Locate the cell with the specified text and output its [x, y] center coordinate. 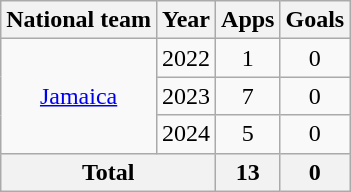
Jamaica [79, 96]
7 [248, 96]
Goals [315, 20]
Total [108, 172]
2022 [186, 58]
13 [248, 172]
Apps [248, 20]
1 [248, 58]
National team [79, 20]
Year [186, 20]
2024 [186, 134]
5 [248, 134]
2023 [186, 96]
